Capture the cell that displays the provided text and extract its (X, Y) central coordinate. 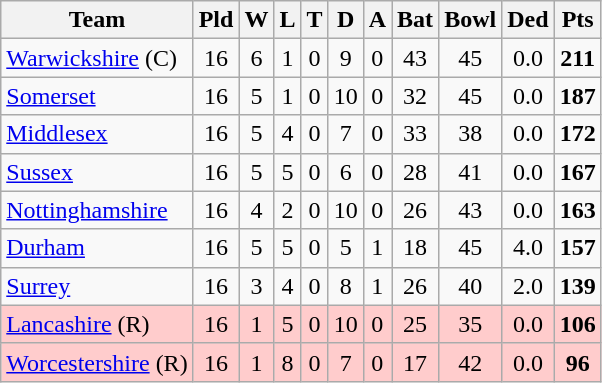
106 (578, 324)
Durham (97, 248)
40 (470, 286)
Nottinghamshire (97, 210)
167 (578, 172)
Sussex (97, 172)
Middlesex (97, 134)
139 (578, 286)
Lancashire (R) (97, 324)
41 (470, 172)
187 (578, 96)
28 (416, 172)
42 (470, 362)
3 (256, 286)
Bat (416, 20)
25 (416, 324)
96 (578, 362)
Surrey (97, 286)
Pld (216, 20)
163 (578, 210)
Team (97, 20)
157 (578, 248)
2.0 (528, 286)
33 (416, 134)
D (346, 20)
A (377, 20)
Ded (528, 20)
172 (578, 134)
W (256, 20)
Pts (578, 20)
T (314, 20)
211 (578, 58)
Bowl (470, 20)
38 (470, 134)
18 (416, 248)
17 (416, 362)
35 (470, 324)
9 (346, 58)
4.0 (528, 248)
2 (288, 210)
Warwickshire (C) (97, 58)
L (288, 20)
Worcestershire (R) (97, 362)
32 (416, 96)
Somerset (97, 96)
